Determine the [X, Y] coordinate at the center of the cell enclosing the given text.  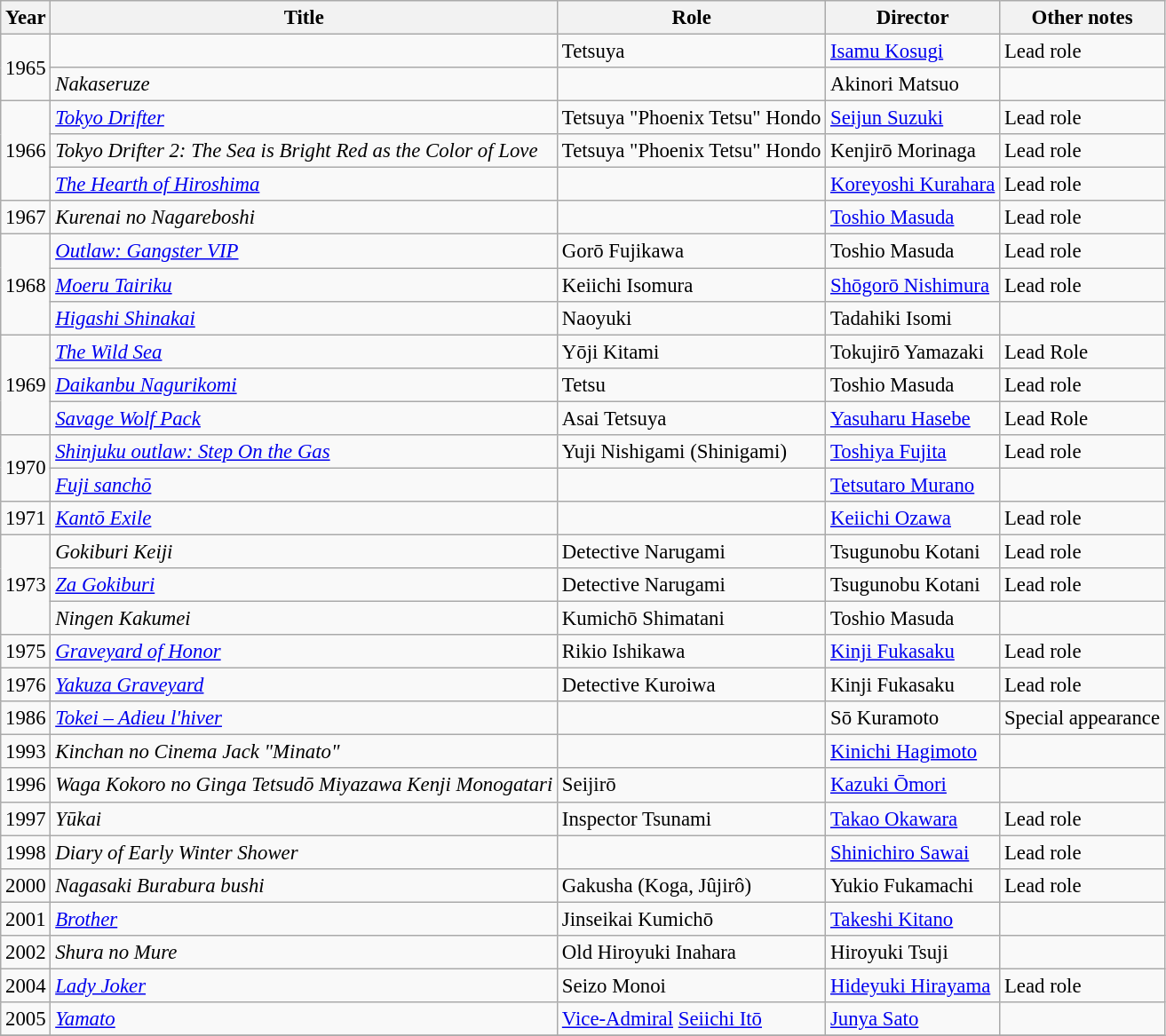
Director [913, 18]
Vice-Admiral Seiichi Itō [692, 1019]
Takeshi Kitano [913, 919]
Outlaw: Gangster VIP [304, 251]
Kinchan no Cinema Jack "Minato" [304, 752]
Hideyuki Hirayama [913, 985]
Naoyuki [692, 318]
Ningen Kakumei [304, 619]
Yamato [304, 1019]
Kazuki Ōmori [913, 786]
1967 [26, 217]
Higashi Shinakai [304, 318]
Tokyo Drifter 2: The Sea is Bright Red as the Color of Love [304, 151]
Other notes [1083, 18]
2000 [26, 885]
Keiichi Ozawa [913, 518]
1993 [26, 752]
Waga Kokoro no Ginga Tetsudō Miyazawa Kenji Monogatari [304, 786]
Year [26, 18]
1970 [26, 469]
Tadahiki Isomi [913, 318]
Nakaseruze [304, 84]
Yakuza Graveyard [304, 685]
Yasuharu Hasebe [913, 418]
Seijirō [692, 786]
Sō Kuramoto [913, 718]
2004 [26, 985]
Lady Joker [304, 985]
Gokiburi Keiji [304, 551]
1986 [26, 718]
Yuji Nishigami (Shinigami) [692, 452]
Tetsu [692, 384]
Shinjuku outlaw: Step On the Gas [304, 452]
1968 [26, 284]
Rikio Ishikawa [692, 652]
Seizo Monoi [692, 985]
Kinichi Hagimoto [913, 752]
Takao Okawara [913, 819]
Shinichiro Sawai [913, 852]
Tokei – Adieu l'hiver [304, 718]
Toshiya Fujita [913, 452]
Tetsutaro Murano [913, 485]
Inspector Tsunami [692, 819]
The Wild Sea [304, 352]
1997 [26, 819]
1965 [26, 67]
Kenjirō Morinaga [913, 151]
Title [304, 18]
Shōgorō Nishimura [913, 285]
Daikanbu Nagurikomi [304, 384]
Gakusha (Koga, Jûjirô) [692, 885]
Diary of Early Winter Shower [304, 852]
The Hearth of Hiroshima [304, 185]
Gorō Fujikawa [692, 251]
Special appearance [1083, 718]
1996 [26, 786]
Keiichi Isomura [692, 285]
Graveyard of Honor [304, 652]
Yōji Kitami [692, 352]
Kurenai no Nagareboshi [304, 217]
Akinori Matsuo [913, 84]
2001 [26, 919]
Seijun Suzuki [913, 118]
1966 [26, 151]
Junya Sato [913, 1019]
Savage Wolf Pack [304, 418]
1998 [26, 852]
Tokujirō Yamazaki [913, 352]
Fuji sanchō [304, 485]
Isamu Kosugi [913, 51]
1975 [26, 652]
1973 [26, 584]
Kumichō Shimatani [692, 619]
Old Hiroyuki Inahara [692, 953]
Shura no Mure [304, 953]
Yūkai [304, 819]
1976 [26, 685]
Jinseikai Kumichō [692, 919]
Kantō Exile [304, 518]
Hiroyuki Tsuji [913, 953]
Za Gokiburi [304, 585]
Detective Kuroiwa [692, 685]
Tetsuya [692, 51]
Moeru Tairiku [304, 285]
1971 [26, 518]
Koreyoshi Kurahara [913, 185]
Role [692, 18]
Brother [304, 919]
Nagasaki Burabura bushi [304, 885]
2005 [26, 1019]
Yukio Fukamachi [913, 885]
Asai Tetsuya [692, 418]
1969 [26, 385]
Tokyo Drifter [304, 118]
2002 [26, 953]
